Identify which cell holds the provided text, then report its [x, y] central coordinate. 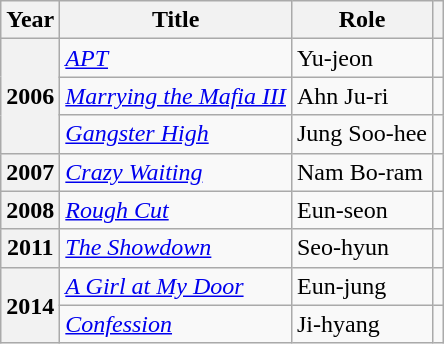
A Girl at My Door [176, 286]
The Showdown [176, 248]
Jung Soo-hee [362, 134]
Confession [176, 324]
Yu-jeon [362, 58]
2006 [30, 96]
Marrying the Mafia III [176, 96]
APT [176, 58]
Title [176, 20]
2007 [30, 172]
Role [362, 20]
Ahn Ju-ri [362, 96]
Seo-hyun [362, 248]
Rough Cut [176, 210]
2011 [30, 248]
2008 [30, 210]
Year [30, 20]
Crazy Waiting [176, 172]
Gangster High [176, 134]
Nam Bo-ram [362, 172]
Ji-hyang [362, 324]
Eun-jung [362, 286]
2014 [30, 305]
Eun-seon [362, 210]
